Return [x, y] of the center of cell containing provided text 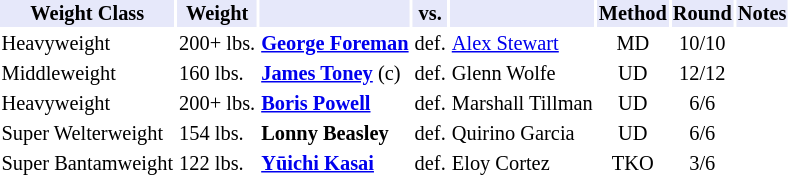
Alex Stewart [522, 44]
Glenn Wolfe [522, 74]
160 lbs. [218, 74]
Quirino Garcia [522, 134]
Weight Class [88, 14]
Lonny Beasley [335, 134]
vs. [430, 14]
Marshall Tillman [522, 104]
Notes [762, 14]
Super Welterweight [88, 134]
Round [702, 14]
Weight [218, 14]
10/10 [702, 44]
MD [632, 44]
Boris Powell [335, 104]
George Foreman [335, 44]
154 lbs. [218, 134]
Method [632, 14]
12/12 [702, 74]
James Toney (c) [335, 74]
Middleweight [88, 74]
